Output the (X, Y) coordinate of the center of the cell containing the given text.  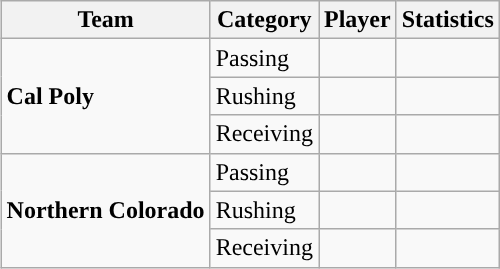
Player (357, 20)
Team (106, 20)
Cal Poly (106, 96)
Category (264, 20)
Statistics (448, 20)
Northern Colorado (106, 210)
